Provide the (x, y) coordinate of the cell's center where the given text is located.  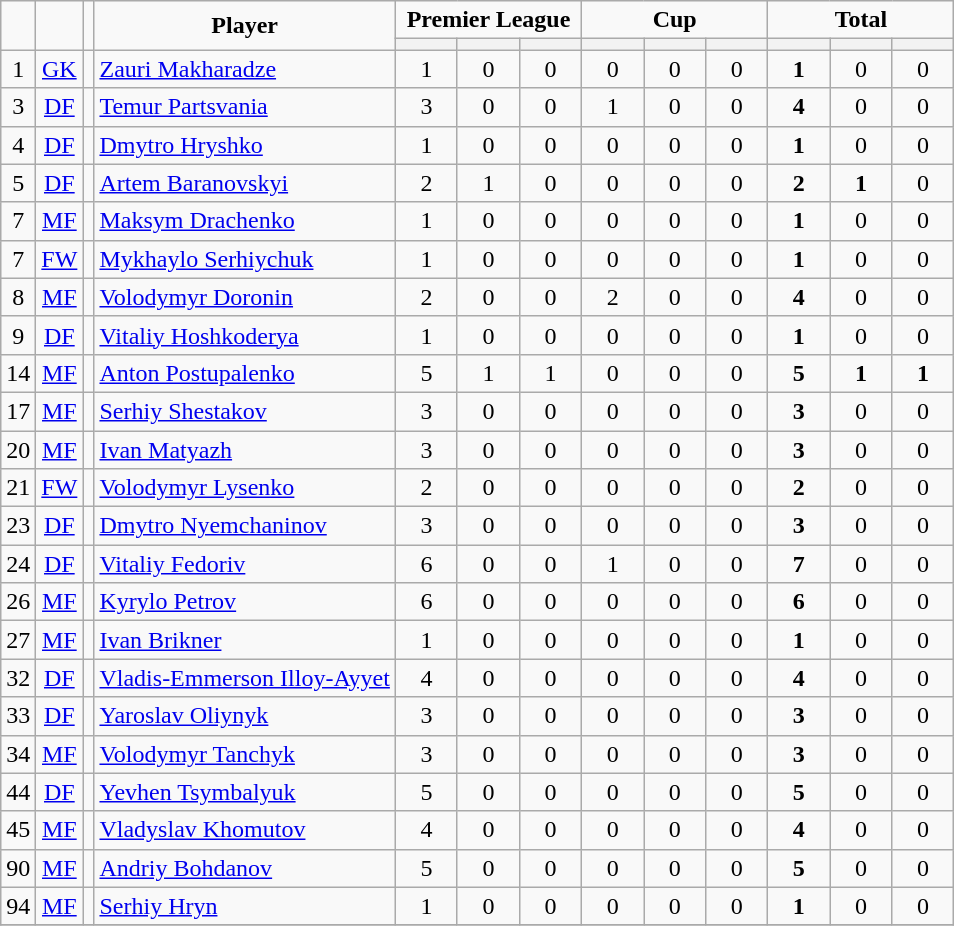
Volodymyr Lysenko (244, 488)
Serhiy Shestakov (244, 411)
8 (18, 297)
17 (18, 411)
26 (18, 602)
Mykhaylo Serhiychuk (244, 259)
20 (18, 449)
21 (18, 488)
94 (18, 906)
Ivan Brikner (244, 640)
45 (18, 830)
Cup (675, 20)
14 (18, 373)
Serhiy Hryn (244, 906)
GK (60, 69)
Dmytro Nyemchaninov (244, 526)
Player (244, 26)
9 (18, 335)
Yevhen Tsymbalyuk (244, 792)
Ivan Matyazh (244, 449)
44 (18, 792)
Kyrylo Petrov (244, 602)
Temur Partsvania (244, 107)
33 (18, 716)
90 (18, 868)
Maksym Drachenko (244, 221)
Anton Postupalenko (244, 373)
34 (18, 754)
Vitaliy Fedoriv (244, 564)
24 (18, 564)
Vladis-Emmerson Illoy-Ayyet (244, 678)
Zauri Makharadze (244, 69)
Dmytro Hryshko (244, 145)
Premier League (488, 20)
27 (18, 640)
Volodymyr Tanchyk (244, 754)
Vladyslav Khomutov (244, 830)
32 (18, 678)
Artem Baranovskyi (244, 183)
23 (18, 526)
Vitaliy Hoshkoderya (244, 335)
Volodymyr Doronin (244, 297)
Total (861, 20)
Yaroslav Oliynyk (244, 716)
Andriy Bohdanov (244, 868)
